Determine the (X, Y) coordinate at the center of the cell enclosing the given text.  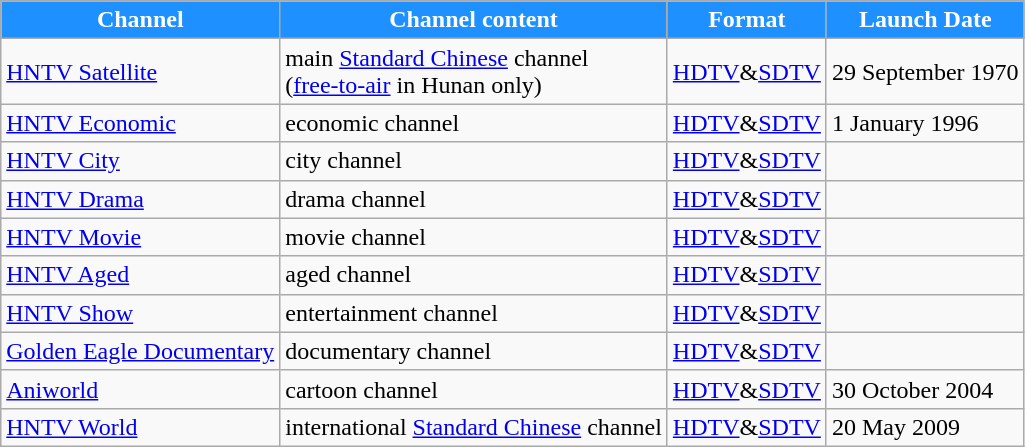
HNTV World (140, 427)
HNTV Movie (140, 237)
HNTV Show (140, 313)
aged channel (474, 275)
HNTV Drama (140, 199)
20 May 2009 (925, 427)
city channel (474, 161)
Channel (140, 20)
29 September 1970 (925, 72)
Aniworld (140, 389)
HNTV City (140, 161)
30 October 2004 (925, 389)
cartoon channel (474, 389)
HNTV Economic (140, 123)
documentary channel (474, 351)
movie channel (474, 237)
Launch Date (925, 20)
HNTV Aged (140, 275)
drama channel (474, 199)
main Standard Chinese channel(free-to-air in Hunan only) (474, 72)
economic channel (474, 123)
Format (746, 20)
Golden Eagle Documentary (140, 351)
entertainment channel (474, 313)
HNTV Satellite (140, 72)
1 January 1996 (925, 123)
Channel content (474, 20)
international Standard Chinese channel (474, 427)
